Pinpoint the cell where the given text exists, returning its (X, Y) midpoint coordinate. 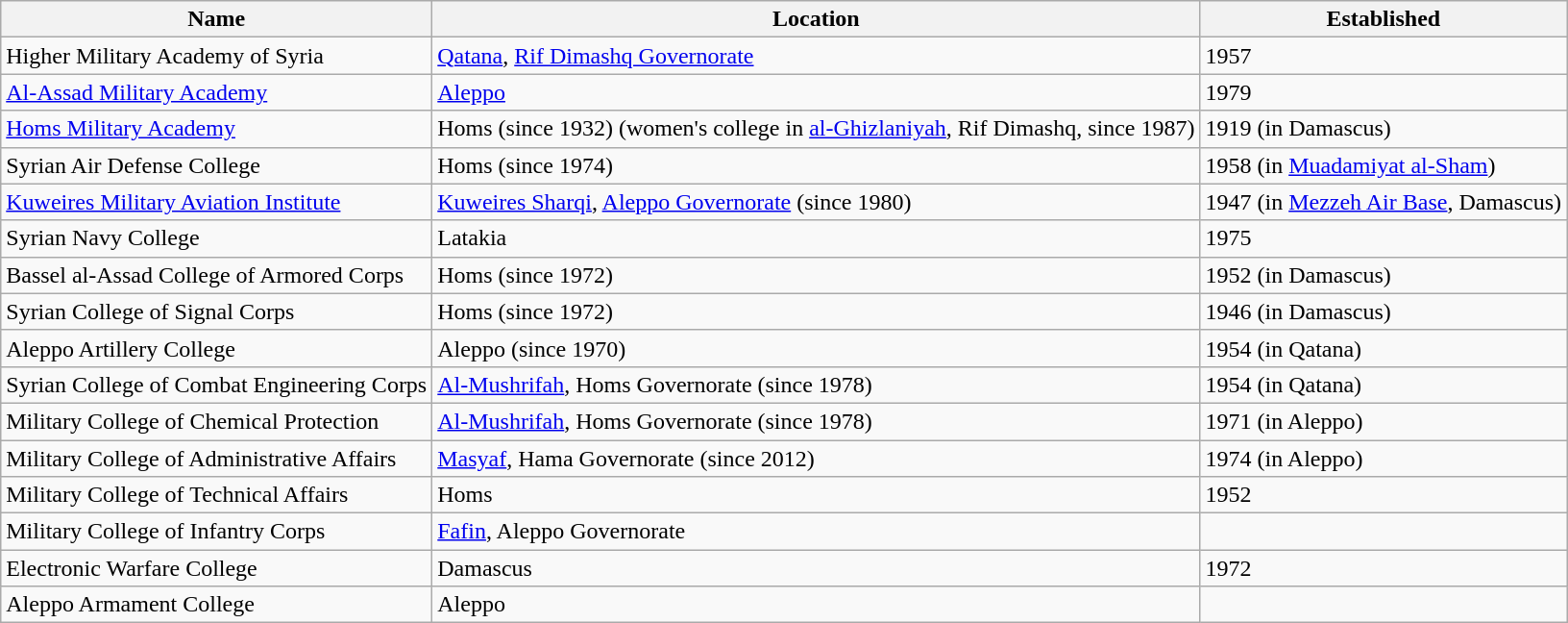
1919 (in Damascus) (1384, 129)
Homs (817, 495)
Aleppo Armament College (217, 605)
Location (817, 19)
Syrian Navy College (217, 238)
Kuweires Sharqi, Aleppo Governorate (since 1980) (817, 202)
Syrian College of Signal Corps (217, 311)
1957 (1384, 56)
Damascus (817, 568)
Name (217, 19)
Syrian Air Defense College (217, 165)
Military College of Technical Affairs (217, 495)
Syrian College of Combat Engineering Corps (217, 385)
1947 (in Mezzeh Air Base, Damascus) (1384, 202)
1979 (1384, 92)
1958 (in Muadamiyat al-Sham) (1384, 165)
Aleppo (since 1970) (817, 348)
Electronic Warfare College (217, 568)
1974 (in Aleppo) (1384, 459)
1952 (in Damascus) (1384, 275)
Homs (since 1974) (817, 165)
1975 (1384, 238)
Established (1384, 19)
1946 (in Damascus) (1384, 311)
Military College of Infantry Corps (217, 532)
1971 (in Aleppo) (1384, 421)
1952 (1384, 495)
Masyaf, Hama Governorate (since 2012) (817, 459)
Fafin, Aleppo Governorate (817, 532)
Latakia (817, 238)
Al-Assad Military Academy (217, 92)
Bassel al-Assad College of Armored Corps (217, 275)
Homs (since 1932) (women's college in al-Ghizlaniyah, Rif Dimashq, since 1987) (817, 129)
Aleppo Artillery College (217, 348)
Military College of Chemical Protection (217, 421)
Qatana, Rif Dimashq Governorate (817, 56)
Homs Military Academy (217, 129)
Kuweires Military Aviation Institute (217, 202)
1972 (1384, 568)
Higher Military Academy of Syria (217, 56)
Military College of Administrative Affairs (217, 459)
